Scan for the cell matching the given text and deliver its [x, y] coordinate at center. 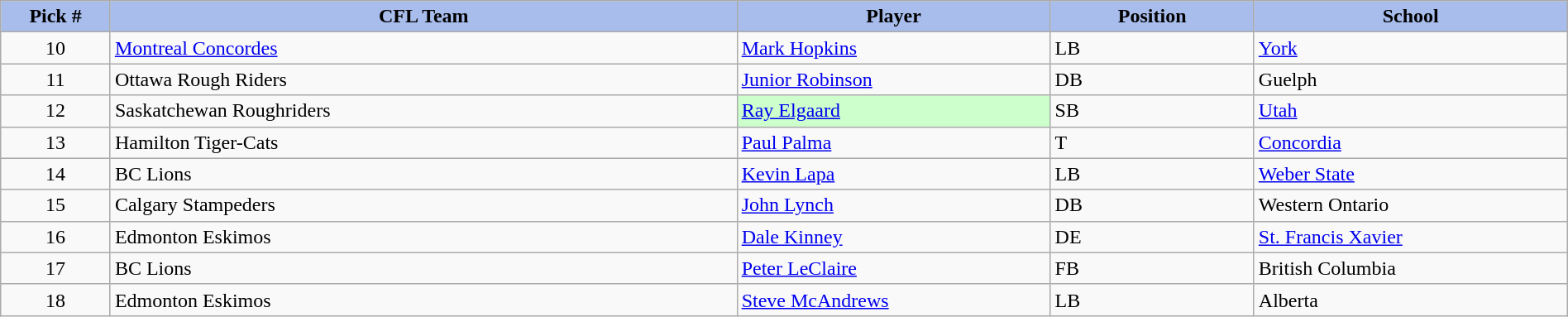
Paul Palma [893, 142]
Utah [1411, 111]
St. Francis Xavier [1411, 237]
11 [56, 79]
School [1411, 17]
13 [56, 142]
12 [56, 111]
Player [893, 17]
British Columbia [1411, 268]
Calgary Stampeders [423, 205]
DE [1152, 237]
CFL Team [423, 17]
Steve McAndrews [893, 300]
T [1152, 142]
Peter LeClaire [893, 268]
15 [56, 205]
Kevin Lapa [893, 174]
Alberta [1411, 300]
Weber State [1411, 174]
Pick # [56, 17]
Position [1152, 17]
14 [56, 174]
FB [1152, 268]
Western Ontario [1411, 205]
Concordia [1411, 142]
16 [56, 237]
Hamilton Tiger-Cats [423, 142]
SB [1152, 111]
Montreal Concordes [423, 48]
10 [56, 48]
Dale Kinney [893, 237]
Saskatchewan Roughriders [423, 111]
John Lynch [893, 205]
18 [56, 300]
Guelph [1411, 79]
17 [56, 268]
Ottawa Rough Riders [423, 79]
York [1411, 48]
Junior Robinson [893, 79]
Ray Elgaard [893, 111]
Mark Hopkins [893, 48]
